Capture the cell that displays the provided text and extract its (x, y) central coordinate. 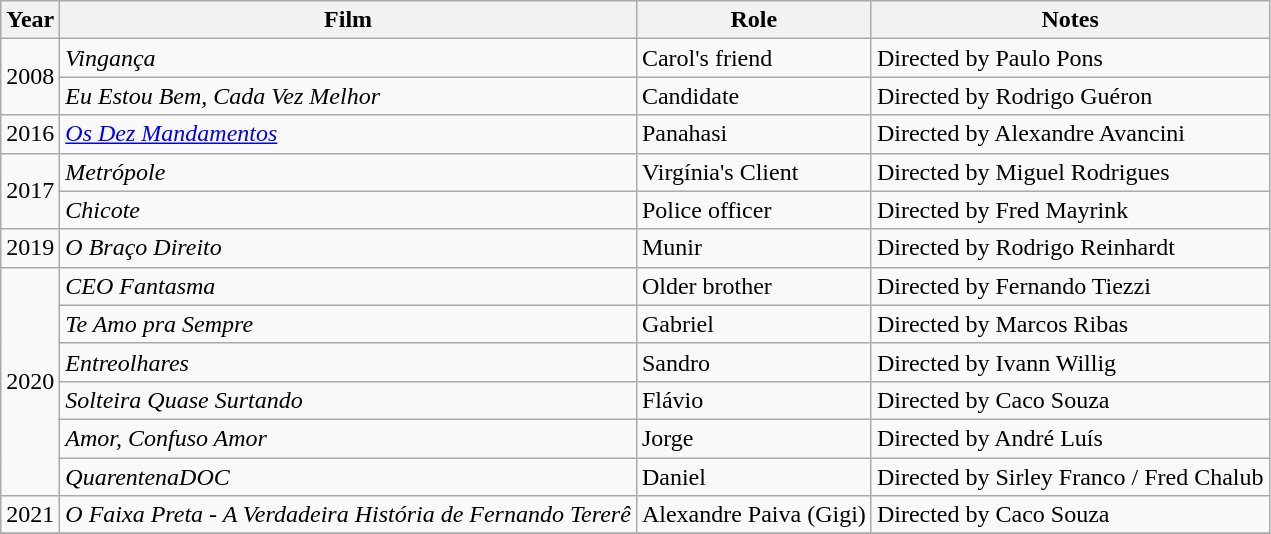
Older brother (754, 286)
2020 (30, 381)
Entreolhares (348, 362)
Amor, Confuso Amor (348, 438)
Chicote (348, 210)
Police officer (754, 210)
Virgínia's Client (754, 172)
Te Amo pra Sempre (348, 324)
Directed by André Luís (1070, 438)
Directed by Fernando Tiezzi (1070, 286)
Year (30, 20)
QuarentenaDOC (348, 477)
Sandro (754, 362)
Directed by Fred Mayrink (1070, 210)
2008 (30, 77)
Eu Estou Bem, Cada Vez Melhor (348, 96)
Directed by Rodrigo Reinhardt (1070, 248)
Notes (1070, 20)
Os Dez Mandamentos (348, 134)
O Faixa Preta - A Verdadeira História de Fernando Tererê (348, 515)
Directed by Miguel Rodrigues (1070, 172)
Munir (754, 248)
Metrópole (348, 172)
Daniel (754, 477)
2016 (30, 134)
Directed by Sirley Franco / Fred Chalub (1070, 477)
Carol's friend (754, 58)
Directed by Rodrigo Guéron (1070, 96)
Alexandre Paiva (Gigi) (754, 515)
2017 (30, 191)
Panahasi (754, 134)
Jorge (754, 438)
Gabriel (754, 324)
Flávio (754, 400)
Directed by Alexandre Avancini (1070, 134)
2019 (30, 248)
Directed by Paulo Pons (1070, 58)
Solteira Quase Surtando (348, 400)
Role (754, 20)
Film (348, 20)
Candidate (754, 96)
2021 (30, 515)
Directed by Marcos Ribas (1070, 324)
Vingança (348, 58)
O Braço Direito (348, 248)
CEO Fantasma (348, 286)
Directed by Ivann Willig (1070, 362)
